Detect which cell encompasses the target text, then output its [x, y] center coordinate. 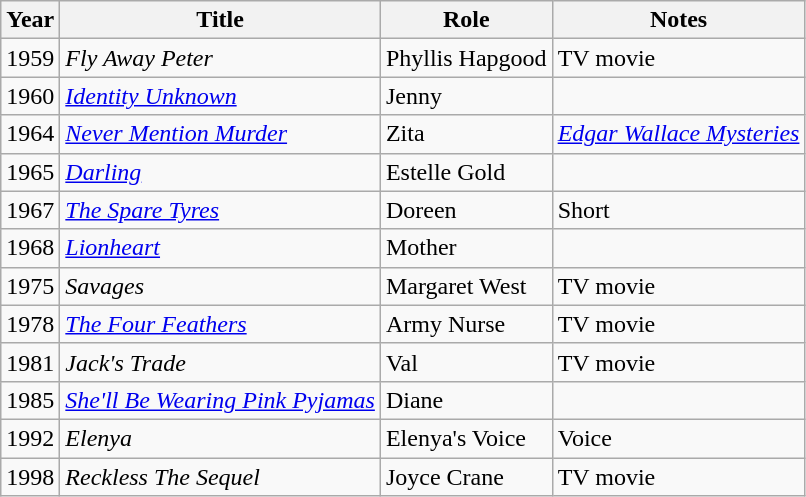
1998 [30, 477]
Notes [678, 20]
1985 [30, 400]
Elenya's Voice [466, 438]
Short [678, 210]
Title [220, 20]
Edgar Wallace Mysteries [678, 134]
Lionheart [220, 248]
Diane [466, 400]
1975 [30, 286]
Phyllis Hapgood [466, 58]
1964 [30, 134]
1981 [30, 362]
Mother [466, 248]
Voice [678, 438]
Joyce Crane [466, 477]
Role [466, 20]
Reckless The Sequel [220, 477]
Savages [220, 286]
1960 [30, 96]
Estelle Gold [466, 172]
Margaret West [466, 286]
1959 [30, 58]
1967 [30, 210]
The Spare Tyres [220, 210]
Zita [466, 134]
She'll Be Wearing Pink Pyjamas [220, 400]
Year [30, 20]
Val [466, 362]
Jenny [466, 96]
Darling [220, 172]
Jack's Trade [220, 362]
Fly Away Peter [220, 58]
The Four Feathers [220, 324]
Identity Unknown [220, 96]
Never Mention Murder [220, 134]
1968 [30, 248]
1978 [30, 324]
Army Nurse [466, 324]
Doreen [466, 210]
1965 [30, 172]
Elenya [220, 438]
1992 [30, 438]
